For the text-containing cell, return its midpoint in [X, Y] coordinate format. 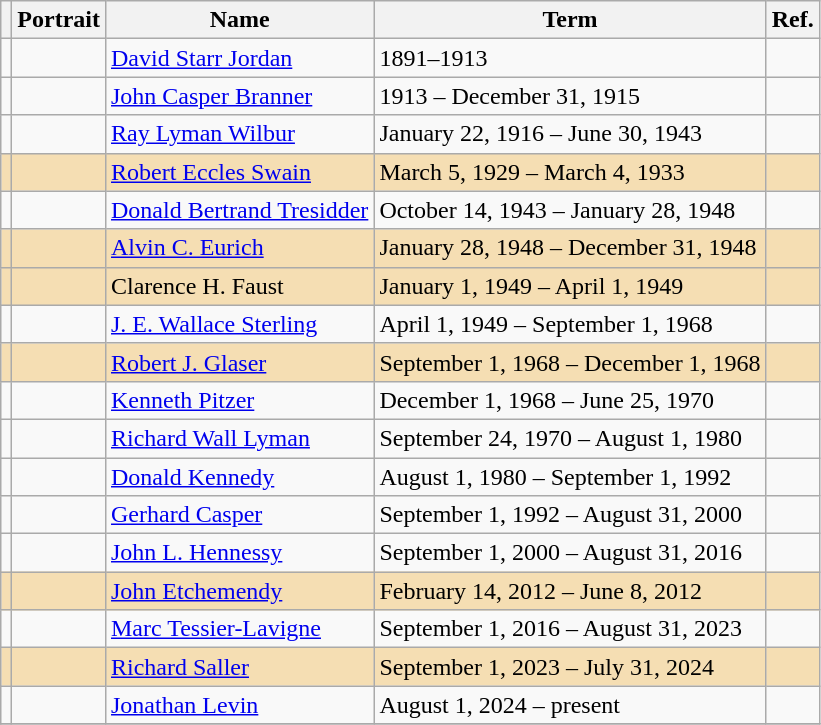
September 1, 1968 – December 1, 1968 [570, 362]
J. E. Wallace Sterling [239, 324]
Richard Wall Lyman [239, 438]
Clarence H. Faust [239, 286]
Kenneth Pitzer [239, 400]
August 1, 2024 – present [570, 705]
September 1, 2023 – July 31, 2024 [570, 667]
September 1, 2000 – August 31, 2016 [570, 553]
January 28, 1948 – December 31, 1948 [570, 248]
John L. Hennessy [239, 553]
February 14, 2012 – June 8, 2012 [570, 591]
Donald Bertrand Tresidder [239, 210]
John Casper Branner [239, 96]
October 14, 1943 – January 28, 1948 [570, 210]
Gerhard Casper [239, 515]
January 1, 1949 – April 1, 1949 [570, 286]
Name [239, 20]
Robert Eccles Swain [239, 172]
1891–1913 [570, 58]
David Starr Jordan [239, 58]
Donald Kennedy [239, 477]
Ref. [792, 20]
Marc Tessier-Lavigne [239, 629]
March 5, 1929 – March 4, 1933 [570, 172]
Term [570, 20]
John Etchemendy [239, 591]
September 24, 1970 – August 1, 1980 [570, 438]
Jonathan Levin [239, 705]
January 22, 1916 – June 30, 1943 [570, 134]
September 1, 2016 – August 31, 2023 [570, 629]
Richard Saller [239, 667]
Portrait [59, 20]
August 1, 1980 – September 1, 1992 [570, 477]
Alvin C. Eurich [239, 248]
Robert J. Glaser [239, 362]
April 1, 1949 – September 1, 1968 [570, 324]
September 1, 1992 – August 31, 2000 [570, 515]
1913 – December 31, 1915 [570, 96]
Ray Lyman Wilbur [239, 134]
December 1, 1968 – June 25, 1970 [570, 400]
